Identify which cell holds the provided text, then report its (X, Y) central coordinate. 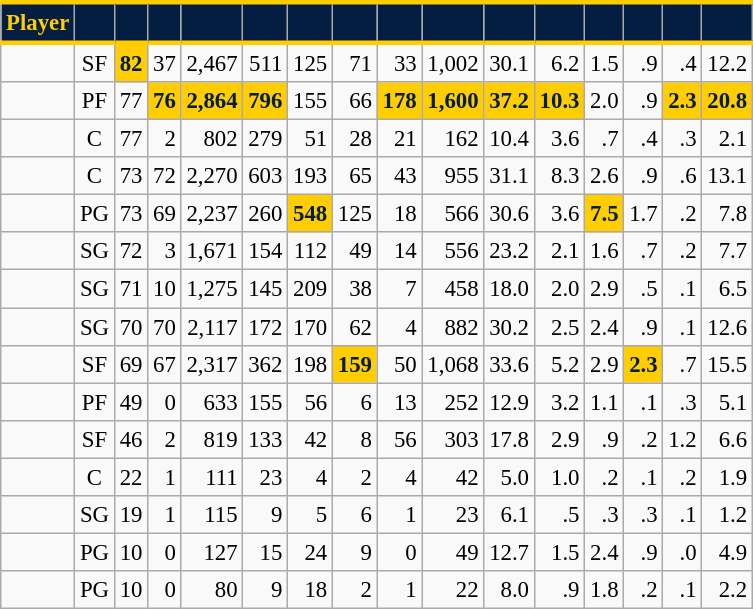
159 (354, 364)
23.2 (509, 251)
511 (266, 62)
1.8 (604, 590)
2.5 (559, 327)
17.8 (509, 439)
1,275 (212, 289)
67 (164, 364)
193 (310, 176)
1.6 (604, 251)
6.1 (509, 515)
633 (212, 402)
7 (400, 289)
178 (400, 101)
43 (400, 176)
12.6 (727, 327)
260 (266, 214)
2.6 (604, 176)
1,002 (453, 62)
279 (266, 139)
12.9 (509, 402)
172 (266, 327)
65 (354, 176)
1,068 (453, 364)
1,600 (453, 101)
566 (453, 214)
38 (354, 289)
955 (453, 176)
1.0 (559, 477)
162 (453, 139)
6.6 (727, 439)
28 (354, 139)
46 (130, 439)
18.0 (509, 289)
7.5 (604, 214)
33.6 (509, 364)
30.6 (509, 214)
154 (266, 251)
2.2 (727, 590)
24 (310, 552)
209 (310, 289)
1,671 (212, 251)
882 (453, 327)
6.5 (727, 289)
30.1 (509, 62)
2,864 (212, 101)
14 (400, 251)
3.2 (559, 402)
458 (453, 289)
15 (266, 552)
5 (310, 515)
133 (266, 439)
1.9 (727, 477)
82 (130, 62)
1.1 (604, 402)
62 (354, 327)
111 (212, 477)
170 (310, 327)
5.1 (727, 402)
2,317 (212, 364)
6.2 (559, 62)
21 (400, 139)
115 (212, 515)
76 (164, 101)
20.8 (727, 101)
3 (164, 251)
7.7 (727, 251)
5.0 (509, 477)
37 (164, 62)
19 (130, 515)
802 (212, 139)
2,270 (212, 176)
10.4 (509, 139)
.0 (682, 552)
2,467 (212, 62)
362 (266, 364)
8.3 (559, 176)
819 (212, 439)
Player (38, 22)
2,117 (212, 327)
8 (354, 439)
12.2 (727, 62)
33 (400, 62)
252 (453, 402)
13 (400, 402)
10.3 (559, 101)
603 (266, 176)
548 (310, 214)
5.2 (559, 364)
66 (354, 101)
.6 (682, 176)
37.2 (509, 101)
13.1 (727, 176)
796 (266, 101)
15.5 (727, 364)
145 (266, 289)
4.9 (727, 552)
198 (310, 364)
80 (212, 590)
127 (212, 552)
51 (310, 139)
7.8 (727, 214)
31.1 (509, 176)
50 (400, 364)
1.7 (644, 214)
112 (310, 251)
12.7 (509, 552)
30.2 (509, 327)
8.0 (509, 590)
556 (453, 251)
303 (453, 439)
2,237 (212, 214)
